Extract the (x, y) coordinate from the center of the cell holding the provided text.  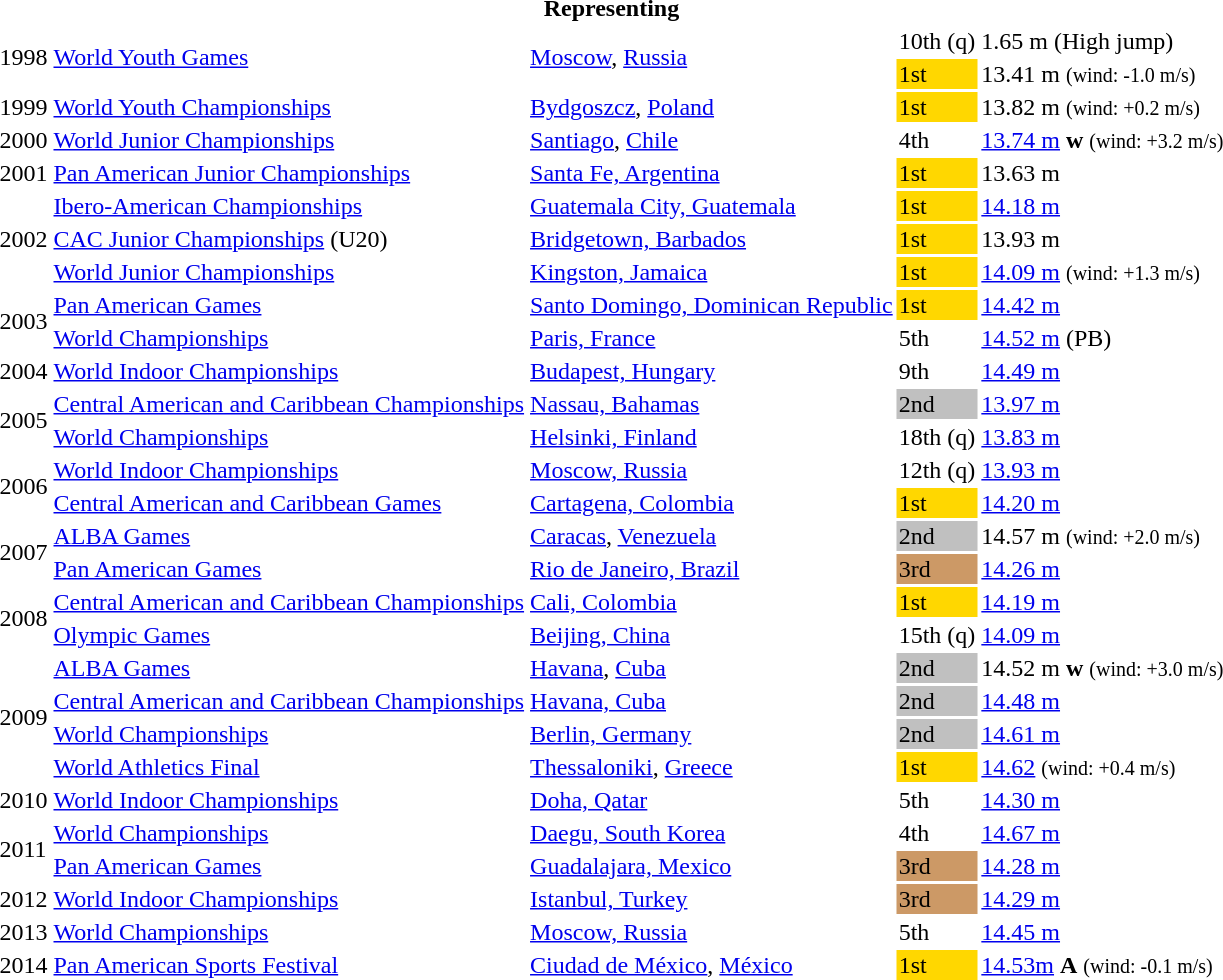
Helsinki, Finland (712, 437)
Budapest, Hungary (712, 371)
Pan American Sports Festival (289, 965)
Santa Fe, Argentina (712, 173)
Central American and Caribbean Games (289, 503)
Santo Domingo, Dominican Republic (712, 305)
Bridgetown, Barbados (712, 239)
Bydgoszcz, Poland (712, 107)
9th (937, 371)
Nassau, Bahamas (712, 404)
Ciudad de México, México (712, 965)
15th (q) (937, 635)
Doha, Qatar (712, 800)
Santiago, Chile (712, 140)
12th (q) (937, 470)
18th (q) (937, 437)
Berlin, Germany (712, 734)
Paris, France (712, 338)
Olympic Games (289, 635)
10th (q) (937, 41)
World Youth Games (289, 58)
Kingston, Jamaica (712, 272)
Thessaloniki, Greece (712, 767)
Daegu, South Korea (712, 833)
Caracas, Venezuela (712, 536)
CAC Junior Championships (U20) (289, 239)
Cali, Colombia (712, 602)
World Youth Championships (289, 107)
Guadalajara, Mexico (712, 866)
Ibero-American Championships (289, 206)
Guatemala City, Guatemala (712, 206)
Beijing, China (712, 635)
Pan American Junior Championships (289, 173)
World Athletics Final (289, 767)
Rio de Janeiro, Brazil (712, 569)
Cartagena, Colombia (712, 503)
Istanbul, Turkey (712, 899)
